Provide the (X, Y) coordinate of the cell's center where the given text is located.  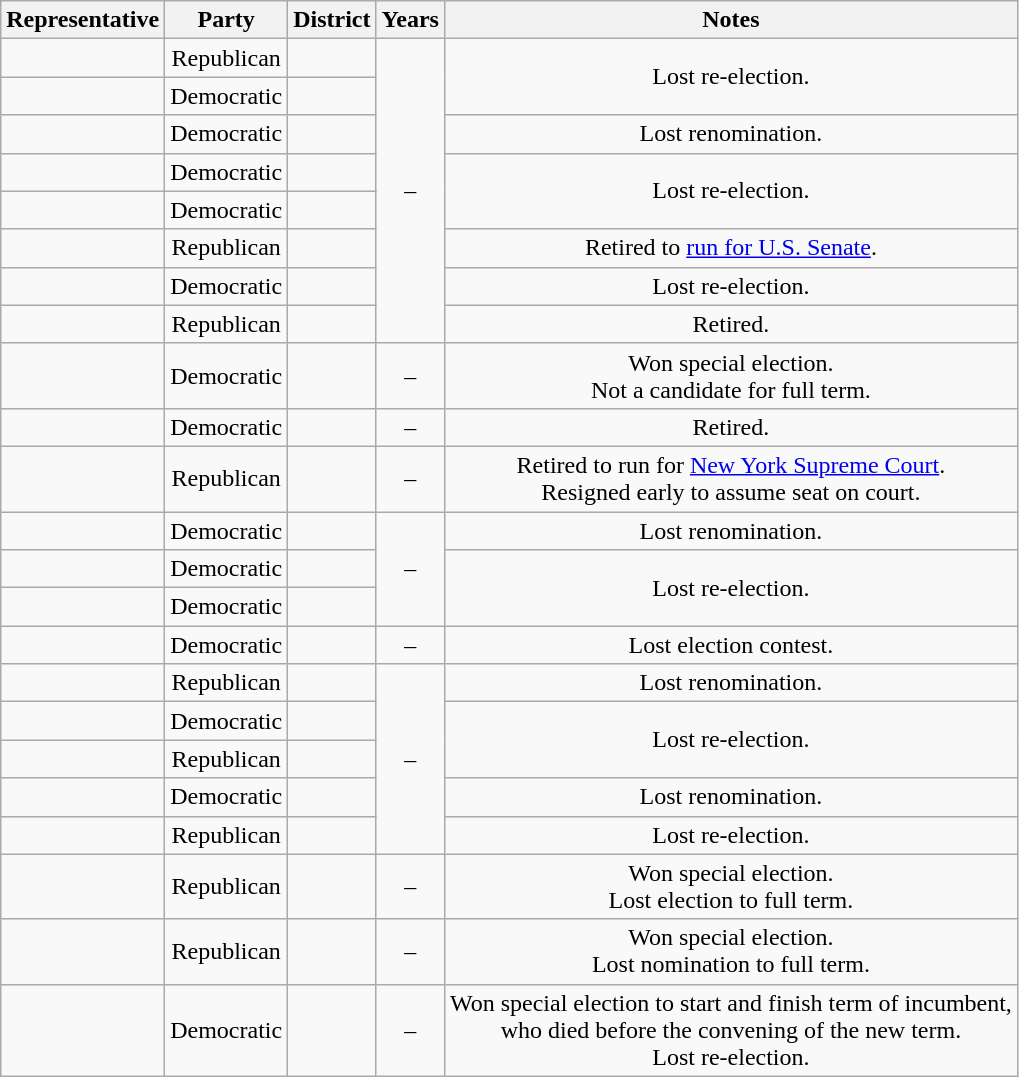
Representative (83, 20)
Years (410, 20)
District (332, 20)
Won special election.Not a candidate for full term. (730, 376)
Notes (730, 20)
Lost election contest. (730, 645)
Won special election.Lost nomination to full term. (730, 952)
Retired to run for New York Supreme Court.Resigned early to assume seat on court. (730, 478)
Party (226, 20)
Won special election.Lost election to full term. (730, 886)
Won special election to start and finish term of incumbent,who died before the convening of the new term.Lost re-election. (730, 1030)
Retired to run for U.S. Senate. (730, 248)
